Scan for the cell matching the given text and deliver its [X, Y] coordinate at center. 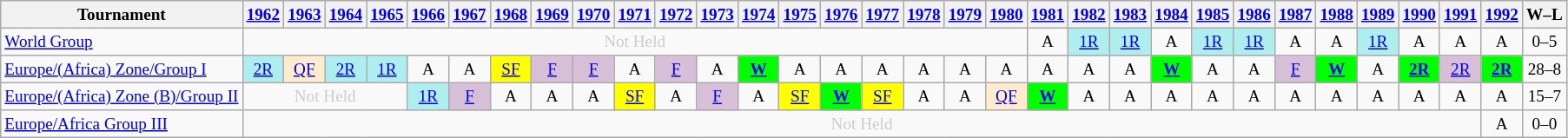
1988 [1337, 15]
Tournament [122, 15]
1965 [387, 15]
1980 [1007, 15]
1974 [758, 15]
1991 [1460, 15]
Europe/(Africa) Zone (B)/Group II [122, 96]
1979 [965, 15]
1968 [511, 15]
1969 [552, 15]
1963 [305, 15]
0–0 [1545, 124]
1986 [1254, 15]
1987 [1295, 15]
Europe/(Africa) Zone/Group I [122, 69]
World Group [122, 42]
1967 [470, 15]
0–5 [1545, 42]
1984 [1172, 15]
28–8 [1545, 69]
1976 [842, 15]
Europe/Africa Group III [122, 124]
1970 [593, 15]
1962 [263, 15]
1972 [676, 15]
1981 [1048, 15]
1990 [1419, 15]
1964 [346, 15]
1973 [718, 15]
1966 [428, 15]
1977 [883, 15]
15–7 [1545, 96]
1992 [1502, 15]
1975 [800, 15]
W–L [1545, 15]
1971 [635, 15]
1978 [924, 15]
1985 [1213, 15]
1982 [1089, 15]
1983 [1130, 15]
1989 [1378, 15]
